Detect which cell encompasses the target text, then output its [X, Y] center coordinate. 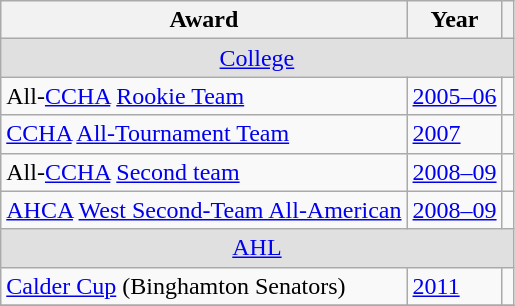
Year [454, 20]
AHCA West Second-Team All-American [204, 210]
CCHA All-Tournament Team [204, 134]
2011 [454, 286]
All-CCHA Rookie Team [204, 96]
2007 [454, 134]
Award [204, 20]
College [257, 58]
All-CCHA Second team [204, 172]
2005–06 [454, 96]
AHL [257, 248]
Calder Cup (Binghamton Senators) [204, 286]
